Return (X, Y) of the center of cell containing provided text 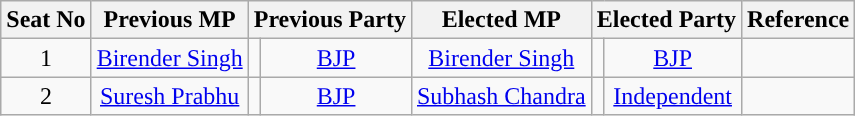
Subhash Chandra (501, 96)
Suresh Prabhu (170, 96)
1 (46, 58)
Elected Party (666, 20)
Seat No (46, 20)
Previous Party (330, 20)
Reference (798, 20)
Previous MP (170, 20)
Independent (673, 96)
2 (46, 96)
Elected MP (501, 20)
